Capture the cell that displays the provided text and extract its (X, Y) central coordinate. 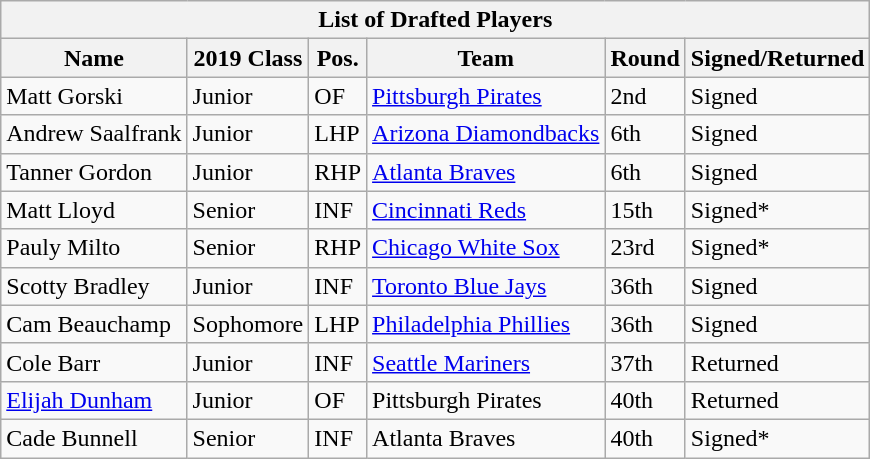
Pauly Milto (94, 248)
Elijah Dunham (94, 400)
List of Drafted Players (436, 20)
Cole Barr (94, 362)
Pos. (338, 58)
Name (94, 58)
Arizona Diamondbacks (486, 134)
Andrew Saalfrank (94, 134)
Toronto Blue Jays (486, 286)
Cam Beauchamp (94, 324)
Matt Gorski (94, 96)
Round (645, 58)
23rd (645, 248)
Cincinnati Reds (486, 210)
Sophomore (248, 324)
Seattle Mariners (486, 362)
Philadelphia Phillies (486, 324)
Scotty Bradley (94, 286)
15th (645, 210)
Chicago White Sox (486, 248)
Team (486, 58)
37th (645, 362)
2019 Class (248, 58)
Cade Bunnell (94, 438)
2nd (645, 96)
Signed/Returned (777, 58)
Tanner Gordon (94, 172)
Matt Lloyd (94, 210)
